Find where the given text appears and provide that cell's center as [X, Y] coordinate. 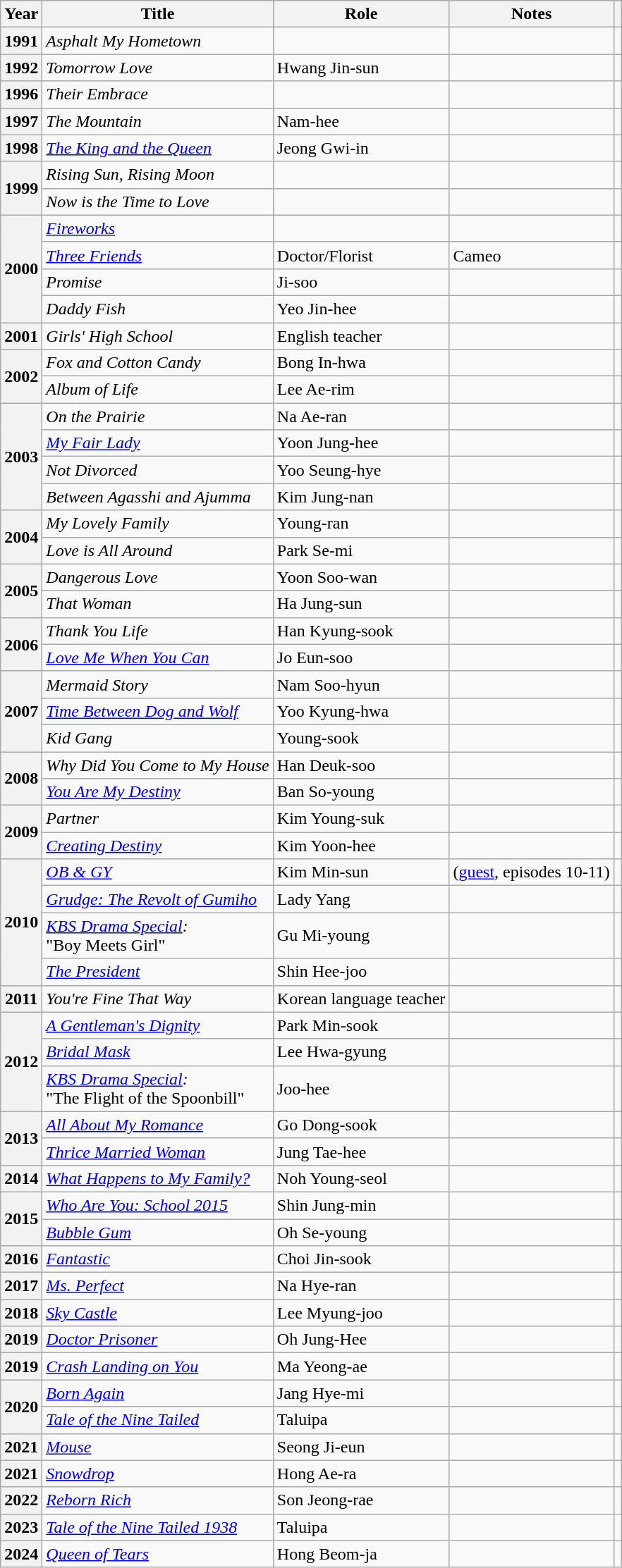
That Woman [158, 604]
Fireworks [158, 228]
2001 [21, 336]
2012 [21, 1061]
Born Again [158, 1393]
Son Jeong-rae [361, 1500]
Tale of the Nine Tailed 1938 [158, 1527]
Love is All Around [158, 550]
2016 [21, 1259]
Young-sook [361, 738]
Fantastic [158, 1259]
Girls' High School [158, 336]
Tale of the Nine Tailed [158, 1420]
Hwang Jin-sun [361, 68]
Their Embrace [158, 94]
Shin Hee-joo [361, 972]
Young-ran [361, 524]
Park Se-mi [361, 550]
1991 [21, 41]
2014 [21, 1178]
Crash Landing on You [158, 1366]
Shin Jung-min [361, 1205]
Dangerous Love [158, 577]
Yoo Seung-hye [361, 470]
2005 [21, 591]
2004 [21, 537]
Choi Jin-sook [361, 1259]
Promise [158, 282]
Jang Hye-mi [361, 1393]
2003 [21, 457]
1992 [21, 68]
Why Did You Come to My House [158, 765]
My Lovely Family [158, 524]
2011 [21, 999]
1997 [21, 121]
Role [361, 14]
Doctor Prisoner [158, 1340]
Go Dong-sook [361, 1125]
Ms. Perfect [158, 1286]
My Fair Lady [158, 443]
Album of Life [158, 390]
Queen of Tears [158, 1554]
The President [158, 972]
2022 [21, 1500]
Kim Yoon-hee [361, 846]
Mermaid Story [158, 684]
Kim Min-sun [361, 872]
Kim Jung-nan [361, 497]
Lee Myung-joo [361, 1313]
OB & GY [158, 872]
Who Are You: School 2015 [158, 1205]
Doctor/Florist [361, 255]
Thrice Married Woman [158, 1152]
You Are My Destiny [158, 792]
Seong Ji-eun [361, 1447]
Yoon Soo-wan [361, 577]
Oh Jung-Hee [361, 1340]
Nam Soo-hyun [361, 684]
Cameo [532, 255]
Kid Gang [158, 738]
2015 [21, 1218]
Love Me When You Can [158, 658]
What Happens to My Family? [158, 1178]
Mouse [158, 1447]
2013 [21, 1138]
Jung Tae-hee [361, 1152]
Thank You Life [158, 631]
You're Fine That Way [158, 999]
2024 [21, 1554]
Nam-hee [361, 121]
Snowdrop [158, 1474]
Han Kyung-sook [361, 631]
English teacher [361, 336]
Han Deuk-soo [361, 765]
Now is the Time to Love [158, 202]
Yoo Kyung-hwa [361, 711]
Na Ae-ran [361, 416]
Joo-hee [361, 1088]
Lady Yang [361, 899]
Hong Ae-ra [361, 1474]
The King and the Queen [158, 148]
2009 [21, 832]
Ji-soo [361, 282]
2002 [21, 376]
Not Divorced [158, 470]
Bridal Mask [158, 1052]
Hong Beom-ja [361, 1554]
KBS Drama Special:"The Flight of the Spoonbill" [158, 1088]
Three Friends [158, 255]
Noh Young-seol [361, 1178]
Jo Eun-soo [361, 658]
Asphalt My Hometown [158, 41]
Between Agasshi and Ajumma [158, 497]
Na Hye-ran [361, 1286]
Reborn Rich [158, 1500]
2007 [21, 711]
Sky Castle [158, 1313]
Yoon Jung-hee [361, 443]
Kim Young-suk [361, 819]
Notes [532, 14]
Korean language teacher [361, 999]
2000 [21, 268]
Lee Ae-rim [361, 390]
Yeo Jin-hee [361, 309]
Jeong Gwi-in [361, 148]
All About My Romance [158, 1125]
Oh Se-young [361, 1233]
Creating Destiny [158, 846]
Lee Hwa-gyung [361, 1052]
Title [158, 14]
Partner [158, 819]
2018 [21, 1313]
Bubble Gum [158, 1233]
On the Prairie [158, 416]
Rising Sun, Rising Moon [158, 175]
2023 [21, 1527]
1999 [21, 188]
2017 [21, 1286]
2008 [21, 778]
Bong In-hwa [361, 363]
Fox and Cotton Candy [158, 363]
Ha Jung-sun [361, 604]
A Gentleman's Dignity [158, 1025]
Year [21, 14]
2006 [21, 644]
1996 [21, 94]
Time Between Dog and Wolf [158, 711]
KBS Drama Special:"Boy Meets Girl" [158, 936]
(guest, episodes 10-11) [532, 872]
Ban So-young [361, 792]
Park Min-sook [361, 1025]
Daddy Fish [158, 309]
1998 [21, 148]
Gu Mi-young [361, 936]
2020 [21, 1407]
Tomorrow Love [158, 68]
The Mountain [158, 121]
Grudge: The Revolt of Gumiho [158, 899]
Ma Yeong-ae [361, 1366]
2010 [21, 922]
